Output the (x, y) coordinate of the center of the cell containing the given text.  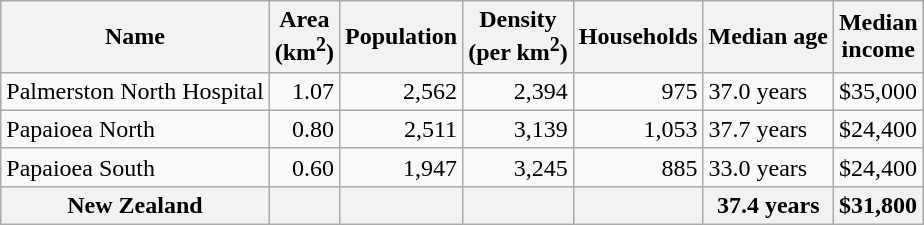
$35,000 (878, 91)
885 (638, 167)
37.4 years (768, 205)
Papaioea South (135, 167)
0.80 (304, 129)
37.0 years (768, 91)
1,053 (638, 129)
3,245 (518, 167)
Area(km2) (304, 37)
0.60 (304, 167)
Median age (768, 37)
Density(per km2) (518, 37)
1.07 (304, 91)
3,139 (518, 129)
Population (402, 37)
Papaioea North (135, 129)
975 (638, 91)
2,394 (518, 91)
Palmerston North Hospital (135, 91)
Households (638, 37)
Medianincome (878, 37)
New Zealand (135, 205)
Name (135, 37)
37.7 years (768, 129)
2,511 (402, 129)
33.0 years (768, 167)
2,562 (402, 91)
$31,800 (878, 205)
1,947 (402, 167)
